Capture the cell that displays the provided text and extract its (x, y) central coordinate. 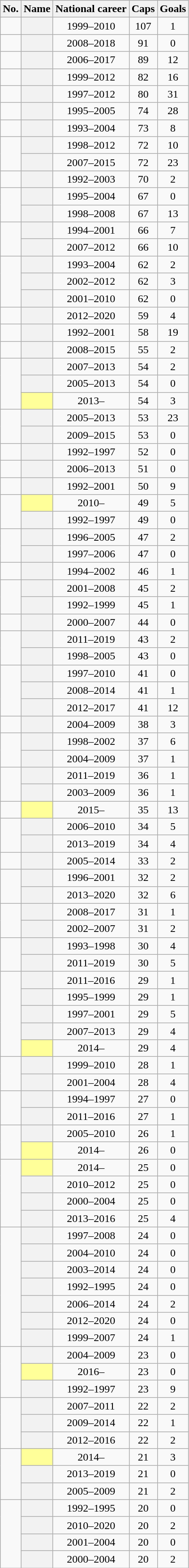
91 (143, 43)
1998–2012 (91, 145)
89 (143, 60)
2008–2014 (91, 690)
107 (143, 26)
82 (143, 77)
2008–2018 (91, 43)
1997–2012 (91, 94)
35 (143, 810)
51 (143, 469)
33 (143, 861)
1993–1998 (91, 946)
2013– (91, 401)
2004–2010 (91, 1252)
1998–2005 (91, 656)
2006–2017 (91, 60)
2012–2017 (91, 707)
46 (143, 571)
50 (143, 486)
Caps (143, 9)
2010–2012 (91, 1184)
74 (143, 111)
52 (143, 452)
1997–2010 (91, 673)
8 (173, 128)
2007–2015 (91, 162)
2002–2012 (91, 282)
2009–2014 (91, 1423)
1997–2006 (91, 554)
2006–2014 (91, 1304)
2006–2010 (91, 827)
1999–2012 (91, 77)
1998–2002 (91, 741)
1995–2005 (91, 111)
1994–1997 (91, 1099)
2005–2014 (91, 861)
2006–2013 (91, 469)
2013–2016 (91, 1218)
No. (11, 9)
38 (143, 724)
1994–2001 (91, 231)
2010–2020 (91, 1525)
2007–2011 (91, 1406)
2005–2010 (91, 1133)
2001–2008 (91, 588)
55 (143, 350)
1994–2002 (91, 571)
1992–2003 (91, 179)
2002–2007 (91, 929)
16 (173, 77)
2007–2012 (91, 248)
44 (143, 622)
1999–2007 (91, 1338)
1997–2008 (91, 1235)
19 (173, 333)
58 (143, 333)
7 (173, 231)
2005–2009 (91, 1491)
1995–2004 (91, 196)
2013–2020 (91, 895)
2010– (91, 503)
1992–1999 (91, 605)
2016– (91, 1372)
2009–2015 (91, 435)
1998–2008 (91, 214)
2008–2015 (91, 350)
2003–2009 (91, 793)
Name (37, 9)
1996–2001 (91, 878)
80 (143, 94)
59 (143, 316)
73 (143, 128)
1997–2001 (91, 1014)
70 (143, 179)
2003–2014 (91, 1269)
1995–1999 (91, 997)
1996–2005 (91, 537)
2015– (91, 810)
2008–2017 (91, 912)
2001–2010 (91, 299)
Goals (173, 9)
National career (91, 9)
2012–2016 (91, 1440)
2000–2007 (91, 622)
